Extract the (x, y) coordinate from the center of the cell holding the provided text.  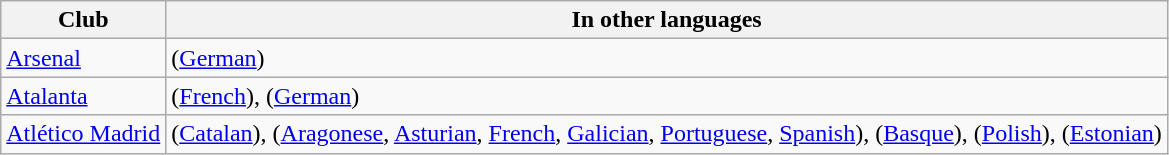
(German) (667, 58)
(French), (German) (667, 96)
In other languages (667, 20)
(Catalan), (Aragonese, Asturian, French, Galician, Portuguese, Spanish), (Basque), (Polish), (Estonian) (667, 134)
Atlético Madrid (84, 134)
Atalanta (84, 96)
Arsenal (84, 58)
Club (84, 20)
